Detect which cell encompasses the target text, then output its [X, Y] center coordinate. 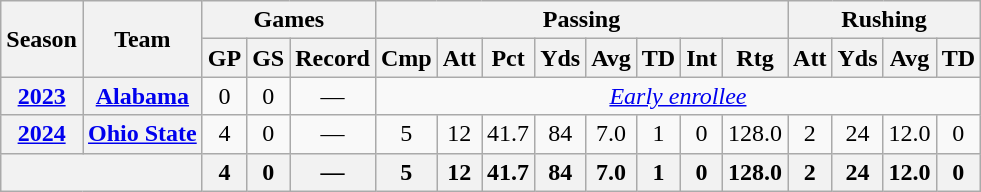
Team [142, 39]
Int [702, 58]
Season [42, 39]
GS [268, 58]
Record [333, 58]
Rushing [884, 20]
Games [288, 20]
Ohio State [142, 134]
2023 [42, 96]
2024 [42, 134]
GP [224, 58]
Passing [581, 20]
Rtg [754, 58]
Pct [508, 58]
Cmp [406, 58]
Early enrollee [678, 96]
Alabama [142, 96]
